Find where the given text appears and provide that cell's center as [x, y] coordinate. 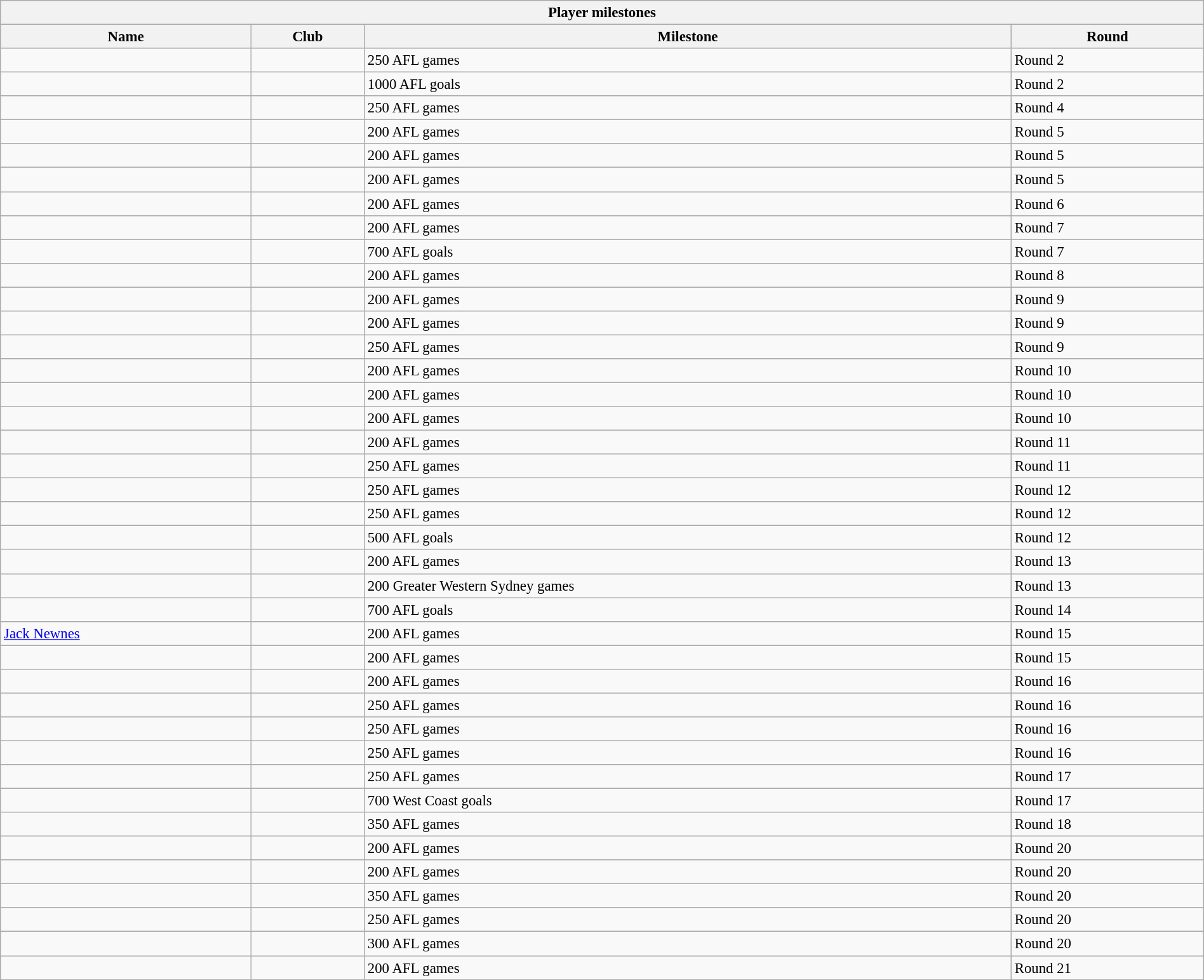
Milestone [688, 37]
Name [126, 37]
200 Greater Western Sydney games [688, 586]
Round 6 [1107, 204]
Round 18 [1107, 824]
300 AFL games [688, 944]
500 AFL goals [688, 538]
1000 AFL goals [688, 84]
Round 14 [1107, 610]
Round 8 [1107, 275]
Round [1107, 37]
Round 21 [1107, 968]
Round 4 [1107, 108]
Player milestones [602, 13]
700 West Coast goals [688, 801]
Jack Newnes [126, 633]
Club [307, 37]
